Extract the [X, Y] coordinate from the center of the cell holding the provided text.  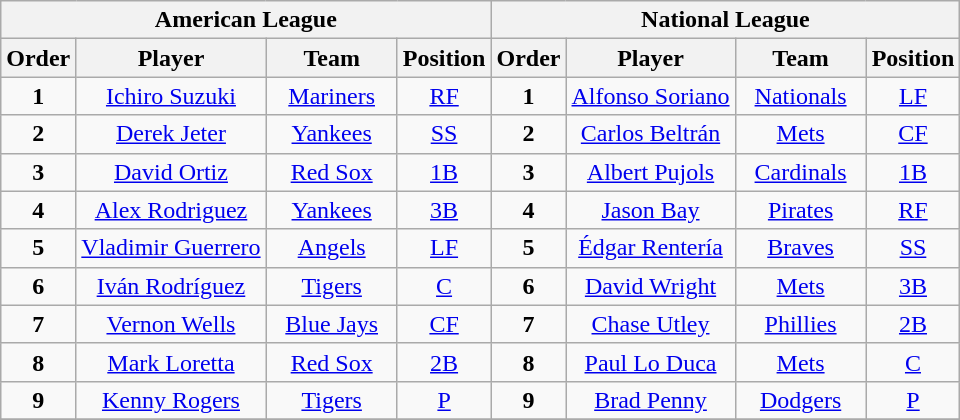
Blue Jays [332, 324]
Derek Jeter [171, 134]
Alex Rodriguez [171, 210]
Paul Lo Duca [650, 362]
Vernon Wells [171, 324]
Ichiro Suzuki [171, 96]
Vladimir Guerrero [171, 248]
Mark Loretta [171, 362]
American League [246, 20]
Chase Utley [650, 324]
Phillies [800, 324]
Dodgers [800, 400]
Brad Penny [650, 400]
Braves [800, 248]
Pirates [800, 210]
Albert Pujols [650, 172]
Jason Bay [650, 210]
David Wright [650, 286]
David Ortiz [171, 172]
Nationals [800, 96]
Carlos Beltrán [650, 134]
Kenny Rogers [171, 400]
Angels [332, 248]
Mariners [332, 96]
National League [726, 20]
Iván Rodríguez [171, 286]
Cardinals [800, 172]
Alfonso Soriano [650, 96]
Édgar Rentería [650, 248]
